Return the (X, Y) coordinate for the center point of the cell that contains the specified text.  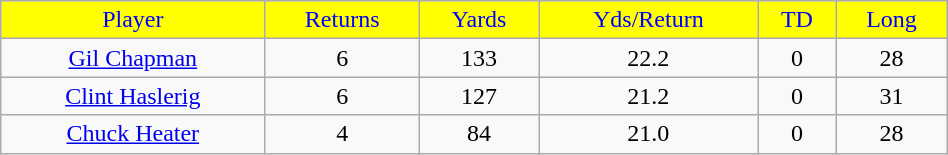
TD (797, 20)
Clint Haslerig (133, 96)
Returns (342, 20)
Chuck Heater (133, 134)
Player (133, 20)
21.0 (649, 134)
Yds/Return (649, 20)
4 (342, 134)
127 (480, 96)
84 (480, 134)
31 (892, 96)
133 (480, 58)
Long (892, 20)
22.2 (649, 58)
Yards (480, 20)
21.2 (649, 96)
Gil Chapman (133, 58)
